Pinpoint the cell where the given text exists, returning its (x, y) midpoint coordinate. 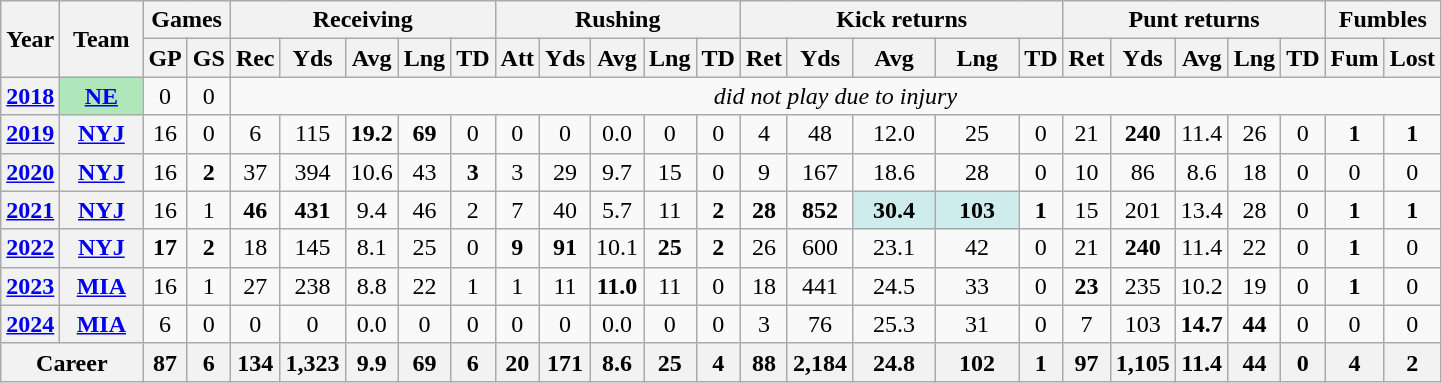
238 (312, 286)
9.9 (372, 362)
9.7 (618, 172)
87 (165, 362)
2021 (30, 210)
20 (517, 362)
431 (312, 210)
19.2 (372, 134)
Lost (1412, 58)
86 (1142, 172)
14.7 (1202, 324)
10.2 (1202, 286)
43 (424, 172)
Att (517, 58)
Games (186, 20)
23.1 (894, 248)
13.4 (1202, 210)
1,105 (1142, 362)
235 (1142, 286)
Rushing (618, 20)
GS (208, 58)
2023 (30, 286)
171 (564, 362)
27 (255, 286)
GP (165, 58)
Year (30, 39)
10 (1086, 172)
Fum (1354, 58)
8.8 (372, 286)
24.5 (894, 286)
600 (820, 248)
33 (978, 286)
19 (1254, 286)
2018 (30, 96)
42 (978, 248)
167 (820, 172)
2022 (30, 248)
8.1 (372, 248)
2019 (30, 134)
23 (1086, 286)
11.0 (618, 286)
Receiving (362, 20)
Team (102, 39)
did not play due to injury (835, 96)
9.4 (372, 210)
134 (255, 362)
12.0 (894, 134)
31 (978, 324)
2024 (30, 324)
17 (165, 248)
394 (312, 172)
29 (564, 172)
37 (255, 172)
1,323 (312, 362)
115 (312, 134)
25.3 (894, 324)
76 (820, 324)
91 (564, 248)
Punt returns (1194, 20)
48 (820, 134)
5.7 (618, 210)
88 (764, 362)
40 (564, 210)
201 (1142, 210)
24.8 (894, 362)
Kick returns (902, 20)
NE (102, 96)
145 (312, 248)
10.6 (372, 172)
Rec (255, 58)
18.6 (894, 172)
10.1 (618, 248)
Career (72, 362)
2020 (30, 172)
Fumbles (1382, 20)
97 (1086, 362)
441 (820, 286)
102 (978, 362)
2,184 (820, 362)
852 (820, 210)
30.4 (894, 210)
